Output the [X, Y] coordinate of the center of the cell containing the given text.  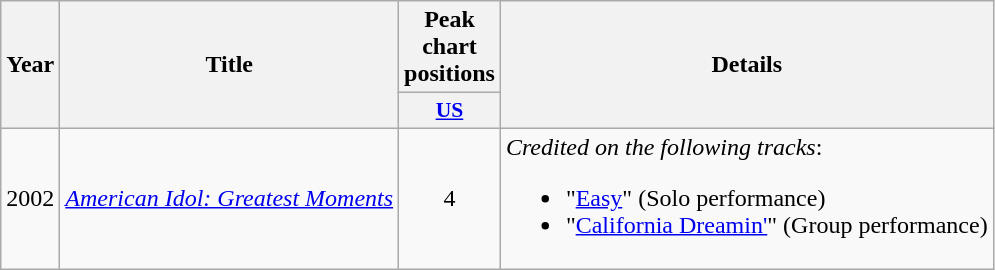
Title [230, 65]
Details [746, 65]
American Idol: Greatest Moments [230, 198]
Credited on the following tracks:"Easy" (Solo performance)"California Dreamin'" (Group performance) [746, 198]
Year [30, 65]
4 [450, 198]
US [450, 111]
Peak chart positions [450, 47]
2002 [30, 198]
